Output the (x, y) coordinate of the center of the cell containing the given text.  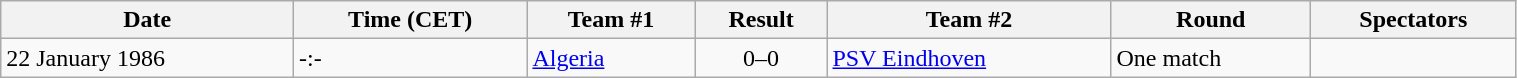
0–0 (761, 58)
Spectators (1414, 20)
Result (761, 20)
PSV Eindhoven (969, 58)
-:- (410, 58)
22 January 1986 (148, 58)
Round (1211, 20)
Algeria (611, 58)
Team #1 (611, 20)
Date (148, 20)
Time (CET) (410, 20)
Team #2 (969, 20)
One match (1211, 58)
